Capture the cell that displays the provided text and extract its [x, y] central coordinate. 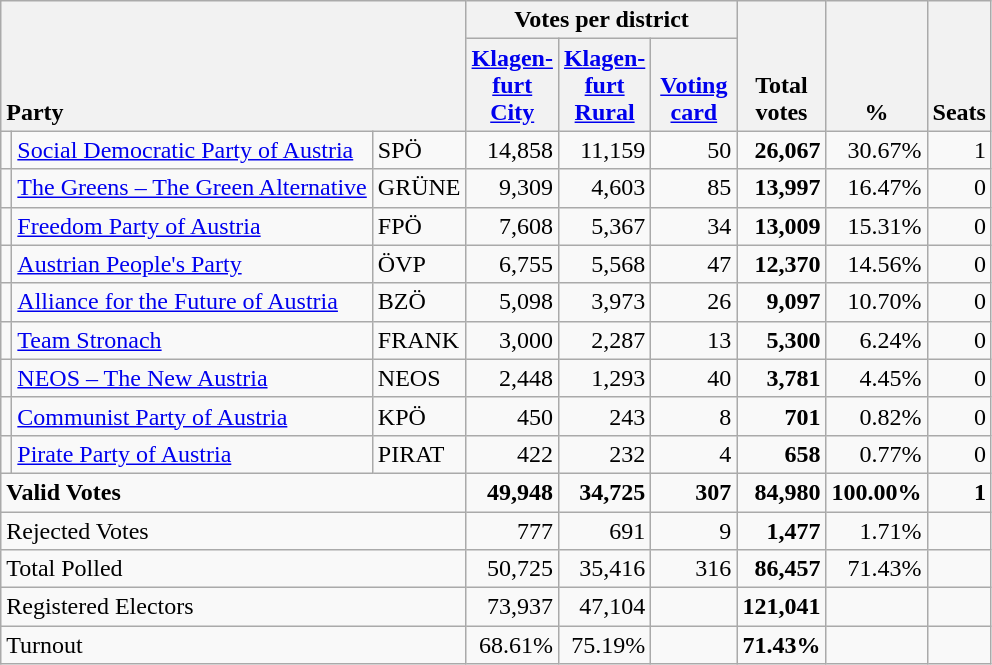
Social Democratic Party of Austria [192, 150]
The Greens – The Green Alternative [192, 188]
% [876, 66]
15.31% [876, 226]
13 [694, 340]
6,755 [512, 264]
PIRAT [419, 454]
100.00% [876, 492]
3,000 [512, 340]
40 [694, 378]
75.19% [604, 645]
50 [694, 150]
0.77% [876, 454]
13,009 [782, 226]
13,997 [782, 188]
SPÖ [419, 150]
Communist Party of Austria [192, 416]
307 [694, 492]
Freedom Party of Austria [192, 226]
Pirate Party of Austria [192, 454]
34 [694, 226]
49,948 [512, 492]
2,448 [512, 378]
ÖVP [419, 264]
16.47% [876, 188]
243 [604, 416]
3,781 [782, 378]
26,067 [782, 150]
4,603 [604, 188]
2,287 [604, 340]
FPÖ [419, 226]
14.56% [876, 264]
Turnout [234, 645]
5,568 [604, 264]
50,725 [512, 569]
Votingcard [694, 85]
232 [604, 454]
Team Stronach [192, 340]
11,159 [604, 150]
701 [782, 416]
NEOS – The New Austria [192, 378]
Rejected Votes [234, 531]
1,293 [604, 378]
68.61% [512, 645]
12,370 [782, 264]
691 [604, 531]
1.71% [876, 531]
316 [694, 569]
KPÖ [419, 416]
NEOS [419, 378]
85 [694, 188]
3,973 [604, 302]
9,097 [782, 302]
47 [694, 264]
86,457 [782, 569]
658 [782, 454]
14,858 [512, 150]
8 [694, 416]
Klagen-furtRural [604, 85]
7,608 [512, 226]
5,367 [604, 226]
Seats [959, 66]
422 [512, 454]
Total Polled [234, 569]
Austrian People's Party [192, 264]
1,477 [782, 531]
10.70% [876, 302]
26 [694, 302]
84,980 [782, 492]
121,041 [782, 607]
35,416 [604, 569]
Party [234, 66]
9,309 [512, 188]
9 [694, 531]
GRÜNE [419, 188]
BZÖ [419, 302]
450 [512, 416]
73,937 [512, 607]
47,104 [604, 607]
Registered Electors [234, 607]
Totalvotes [782, 66]
4 [694, 454]
6.24% [876, 340]
FRANK [419, 340]
5,300 [782, 340]
4.45% [876, 378]
30.67% [876, 150]
0.82% [876, 416]
Valid Votes [234, 492]
34,725 [604, 492]
5,098 [512, 302]
Alliance for the Future of Austria [192, 302]
777 [512, 531]
Votes per district [602, 20]
Klagen-furtCity [512, 85]
